Capture the cell that displays the provided text and extract its (X, Y) central coordinate. 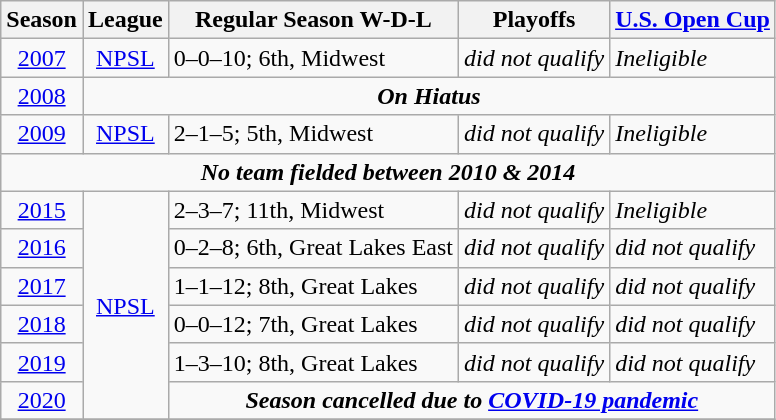
No team fielded between 2010 & 2014 (388, 172)
0–0–10; 6th, Midwest (313, 58)
2019 (42, 362)
U.S. Open Cup (693, 20)
2007 (42, 58)
0–2–8; 6th, Great Lakes East (313, 248)
2018 (42, 324)
Season (42, 20)
2009 (42, 134)
2016 (42, 248)
2–3–7; 11th, Midwest (313, 210)
2020 (42, 400)
1–3–10; 8th, Great Lakes (313, 362)
0–0–12; 7th, Great Lakes (313, 324)
On Hiatus (428, 96)
2015 (42, 210)
League (125, 20)
Regular Season W-D-L (313, 20)
1–1–12; 8th, Great Lakes (313, 286)
2–1–5; 5th, Midwest (313, 134)
Playoffs (534, 20)
Season cancelled due to COVID-19 pandemic (472, 400)
2008 (42, 96)
2017 (42, 286)
